Extract the (x, y) coordinate from the center of the cell holding the provided text.  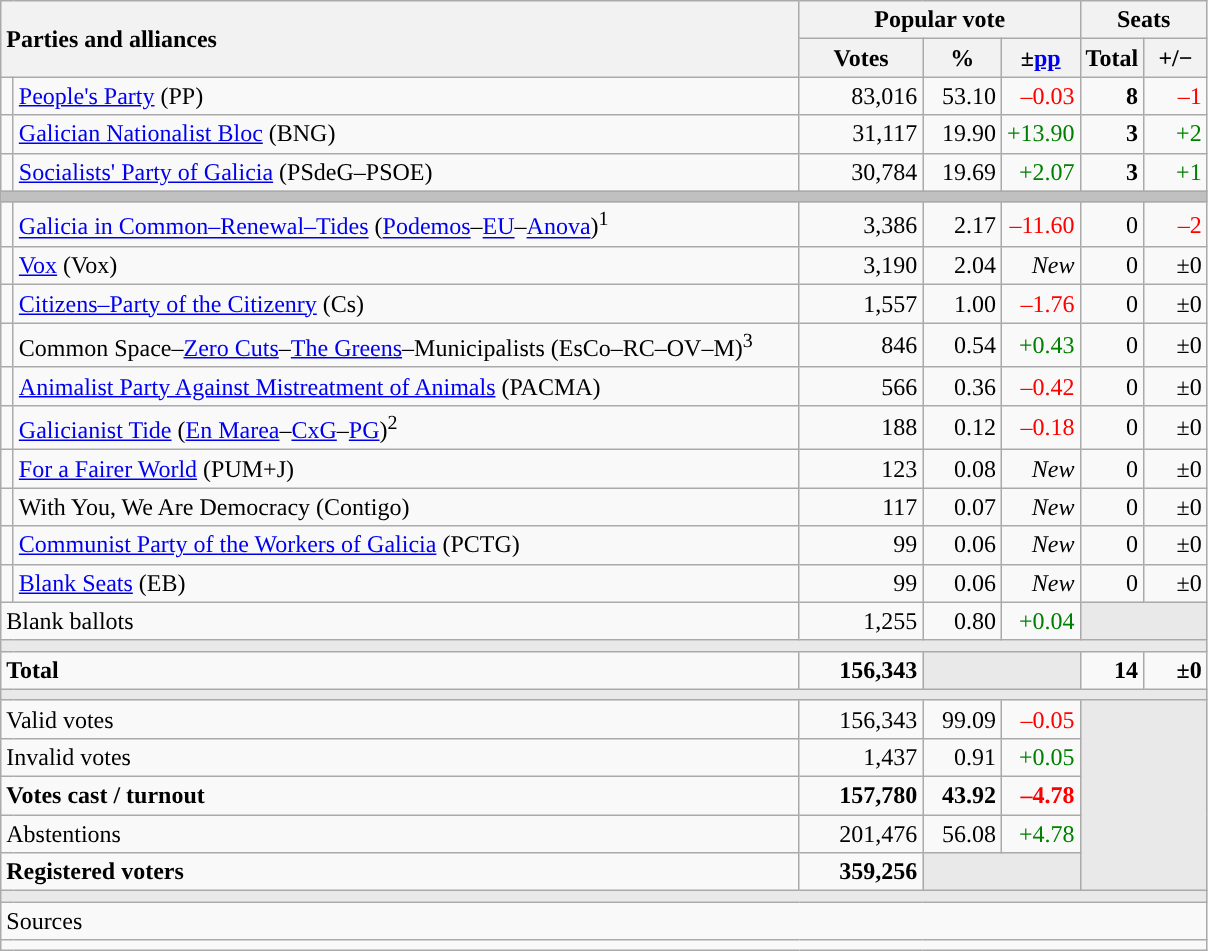
+1 (1176, 172)
Invalid votes (400, 758)
±pp (1040, 58)
–0.05 (1040, 719)
0.91 (962, 758)
Common Space–Zero Cuts–The Greens–Municipalists (EsCo–RC–OV–M)3 (406, 346)
+2.07 (1040, 172)
Blank Seats (EB) (406, 583)
Citizens–Party of the Citizenry (Cs) (406, 304)
Galician Nationalist Bloc (BNG) (406, 134)
Sources (604, 921)
Socialists' Party of Galicia (PSdeG–PSOE) (406, 172)
846 (861, 346)
Votes cast / turnout (400, 796)
117 (861, 507)
Popular vote (940, 20)
43.92 (962, 796)
Registered voters (400, 872)
201,476 (861, 834)
+/− (1176, 58)
+4.78 (1040, 834)
30,784 (861, 172)
0.54 (962, 346)
For a Fairer World (PUM+J) (406, 469)
–4.78 (1040, 796)
–1 (1176, 96)
99.09 (962, 719)
188 (861, 428)
31,117 (861, 134)
Galicianist Tide (En Marea–CxG–PG)2 (406, 428)
–11.60 (1040, 224)
1,255 (861, 621)
Animalist Party Against Mistreatment of Animals (PACMA) (406, 386)
53.10 (962, 96)
14 (1112, 670)
0.12 (962, 428)
With You, We Are Democracy (Contigo) (406, 507)
–0.18 (1040, 428)
–2 (1176, 224)
People's Party (PP) (406, 96)
Votes (861, 58)
1,437 (861, 758)
0.07 (962, 507)
% (962, 58)
Seats (1144, 20)
+2 (1176, 134)
Valid votes (400, 719)
0.36 (962, 386)
+13.90 (1040, 134)
8 (1112, 96)
19.90 (962, 134)
19.69 (962, 172)
0.08 (962, 469)
157,780 (861, 796)
83,016 (861, 96)
123 (861, 469)
1,557 (861, 304)
3,190 (861, 266)
Galicia in Common–Renewal–Tides (Podemos–EU–Anova)1 (406, 224)
Abstentions (400, 834)
56.08 (962, 834)
+0.43 (1040, 346)
–0.03 (1040, 96)
Blank ballots (400, 621)
3,386 (861, 224)
359,256 (861, 872)
+0.04 (1040, 621)
+0.05 (1040, 758)
0.80 (962, 621)
Parties and alliances (400, 39)
1.00 (962, 304)
–0.42 (1040, 386)
2.17 (962, 224)
Vox (Vox) (406, 266)
566 (861, 386)
2.04 (962, 266)
Communist Party of the Workers of Galicia (PCTG) (406, 545)
–1.76 (1040, 304)
